For the text-containing cell, return its midpoint in [x, y] coordinate format. 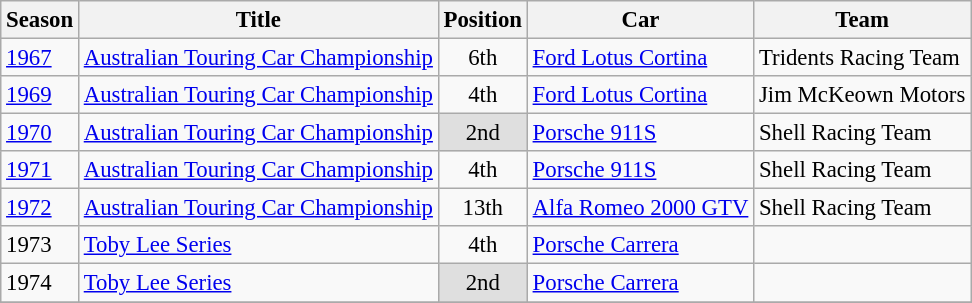
Jim McKeown Motors [862, 95]
6th [482, 58]
1970 [40, 133]
Team [862, 20]
1973 [40, 245]
13th [482, 208]
1967 [40, 58]
1969 [40, 95]
1972 [40, 208]
1974 [40, 283]
Title [258, 20]
Position [482, 20]
1971 [40, 170]
Season [40, 20]
Car [640, 20]
Alfa Romeo 2000 GTV [640, 208]
Tridents Racing Team [862, 58]
